Find where the given text appears and provide that cell's center as (X, Y) coordinate. 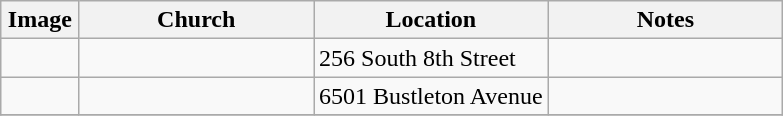
Church (196, 20)
6501 Bustleton Avenue (432, 96)
Notes (666, 20)
Image (40, 20)
Location (432, 20)
256 South 8th Street (432, 58)
